Return (x, y) of the center of cell containing provided text 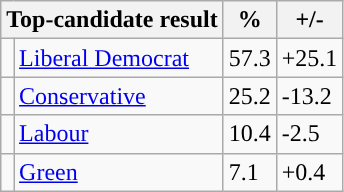
+25.1 (310, 58)
Liberal Democrat (119, 58)
+0.4 (310, 172)
Green (119, 172)
10.4 (250, 134)
57.3 (250, 58)
Labour (119, 134)
7.1 (250, 172)
Top-candidate result (112, 20)
-2.5 (310, 134)
25.2 (250, 96)
Conservative (119, 96)
-13.2 (310, 96)
% (250, 20)
+/- (310, 20)
